Output the [x, y] coordinate of the center of the cell containing the given text.  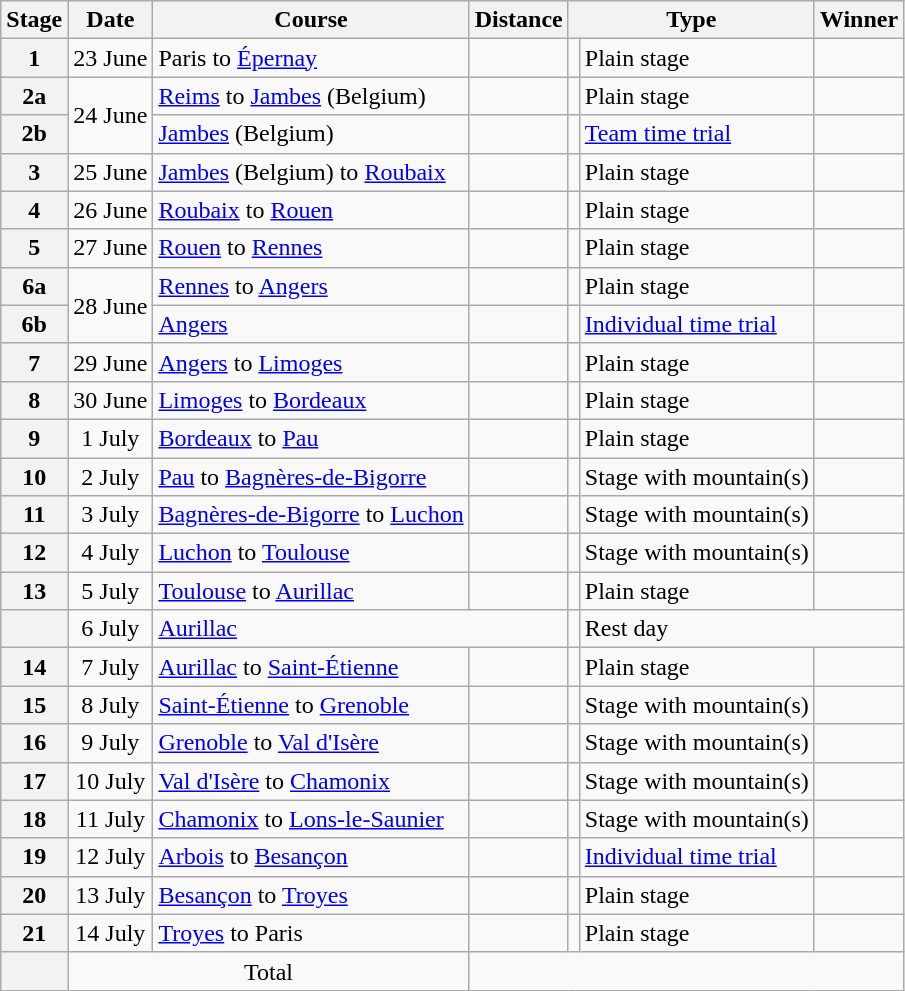
Grenoble to Val d'Isère [311, 743]
9 July [110, 743]
26 June [110, 210]
Arbois to Besançon [311, 857]
Reims to Jambes (Belgium) [311, 96]
Winner [858, 20]
Total [268, 971]
11 July [110, 819]
8 July [110, 705]
20 [34, 895]
21 [34, 933]
23 June [110, 58]
10 [34, 477]
5 July [110, 591]
Besançon to Troyes [311, 895]
15 [34, 705]
10 July [110, 781]
24 June [110, 115]
Bordeaux to Pau [311, 438]
13 July [110, 895]
Rennes to Angers [311, 286]
Jambes (Belgium) [311, 134]
Stage [34, 20]
Limoges to Bordeaux [311, 400]
Course [311, 20]
28 June [110, 305]
8 [34, 400]
12 July [110, 857]
Type [691, 20]
Angers [311, 324]
17 [34, 781]
Roubaix to Rouen [311, 210]
Pau to Bagnères-de-Bigorre [311, 477]
Toulouse to Aurillac [311, 591]
Paris to Épernay [311, 58]
19 [34, 857]
5 [34, 248]
7 July [110, 667]
2a [34, 96]
11 [34, 515]
13 [34, 591]
Date [110, 20]
4 [34, 210]
6b [34, 324]
2b [34, 134]
16 [34, 743]
14 [34, 667]
Rouen to Rennes [311, 248]
Bagnères-de-Bigorre to Luchon [311, 515]
9 [34, 438]
4 July [110, 553]
Rest day [741, 629]
29 June [110, 362]
6a [34, 286]
1 July [110, 438]
25 June [110, 172]
Troyes to Paris [311, 933]
Aurillac [360, 629]
7 [34, 362]
6 July [110, 629]
Angers to Limoges [311, 362]
14 July [110, 933]
Aurillac to Saint-Étienne [311, 667]
2 July [110, 477]
1 [34, 58]
27 June [110, 248]
Team time trial [696, 134]
Jambes (Belgium) to Roubaix [311, 172]
Chamonix to Lons-le-Saunier [311, 819]
Luchon to Toulouse [311, 553]
Saint-Étienne to Grenoble [311, 705]
Val d'Isère to Chamonix [311, 781]
3 July [110, 515]
Distance [518, 20]
18 [34, 819]
3 [34, 172]
30 June [110, 400]
12 [34, 553]
